Return [X, Y] of the center of cell containing provided text 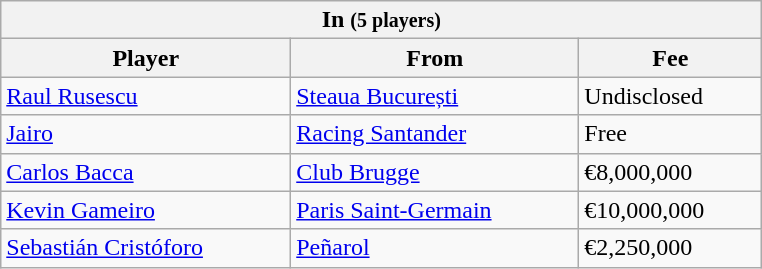
Club Brugge [435, 172]
In (5 players) [382, 20]
Steaua București [435, 96]
From [435, 58]
€8,000,000 [670, 172]
Sebastián Cristóforo [146, 248]
Peñarol [435, 248]
Fee [670, 58]
Carlos Bacca [146, 172]
Jairo [146, 134]
Raul Rusescu [146, 96]
Player [146, 58]
€2,250,000 [670, 248]
Racing Santander [435, 134]
€10,000,000 [670, 210]
Kevin Gameiro [146, 210]
Paris Saint-Germain [435, 210]
Free [670, 134]
Undisclosed [670, 96]
